Locate the cell with the specified text and output its [X, Y] center coordinate. 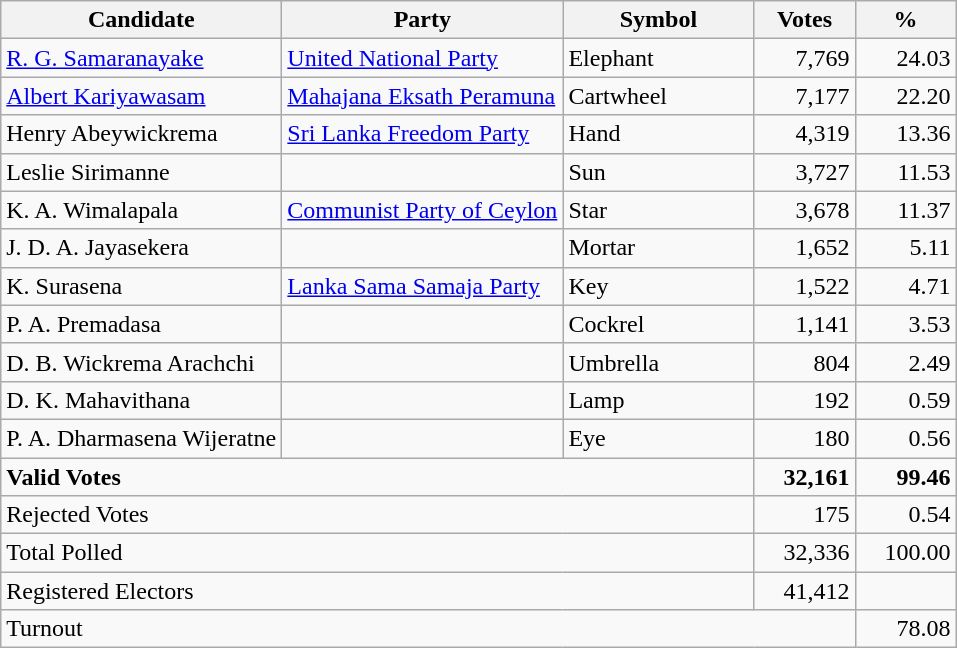
3,727 [804, 172]
Leslie Sirimanne [142, 172]
Star [658, 210]
804 [804, 362]
0.56 [906, 438]
D. K. Mahavithana [142, 400]
Mahajana Eksath Peramuna [422, 96]
Lanka Sama Samaja Party [422, 286]
100.00 [906, 553]
192 [804, 400]
4.71 [906, 286]
2.49 [906, 362]
4,319 [804, 134]
3,678 [804, 210]
175 [804, 515]
Albert Kariyawasam [142, 96]
Total Polled [378, 553]
Symbol [658, 20]
Registered Electors [378, 591]
Eye [658, 438]
Hand [658, 134]
Mortar [658, 248]
1,652 [804, 248]
D. B. Wickrema Arachchi [142, 362]
Party [422, 20]
Valid Votes [378, 477]
11.37 [906, 210]
Lamp [658, 400]
7,177 [804, 96]
180 [804, 438]
Elephant [658, 58]
United National Party [422, 58]
Rejected Votes [378, 515]
41,412 [804, 591]
Umbrella [658, 362]
P. A. Dharmasena Wijeratne [142, 438]
Cartwheel [658, 96]
5.11 [906, 248]
Votes [804, 20]
24.03 [906, 58]
78.08 [906, 629]
Candidate [142, 20]
1,522 [804, 286]
J. D. A. Jayasekera [142, 248]
Henry Abeywickrema [142, 134]
K. A. Wimalapala [142, 210]
3.53 [906, 324]
11.53 [906, 172]
1,141 [804, 324]
0.54 [906, 515]
32,336 [804, 553]
13.36 [906, 134]
Cockrel [658, 324]
R. G. Samaranayake [142, 58]
7,769 [804, 58]
Key [658, 286]
99.46 [906, 477]
% [906, 20]
0.59 [906, 400]
P. A. Premadasa [142, 324]
Sri Lanka Freedom Party [422, 134]
K. Surasena [142, 286]
Communist Party of Ceylon [422, 210]
22.20 [906, 96]
Sun [658, 172]
Turnout [428, 629]
32,161 [804, 477]
